Identify which cell holds the provided text, then report its (X, Y) central coordinate. 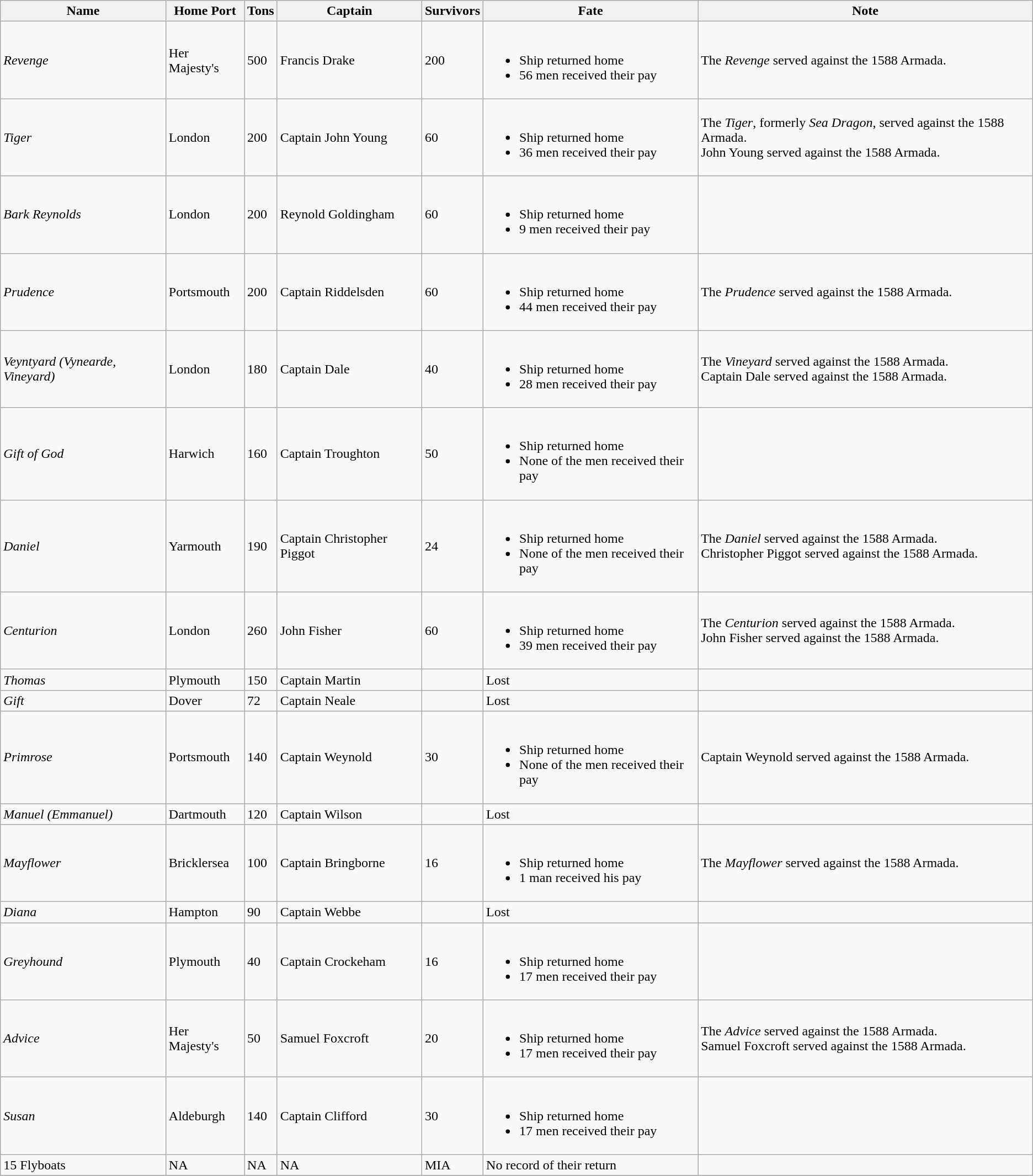
The Tiger, formerly Sea Dragon, served against the 1588 Armada.John Young served against the 1588 Armada. (865, 137)
Aldeburgh (205, 1116)
The Revenge served against the 1588 Armada. (865, 60)
The Vineyard served against the 1588 Armada.Captain Dale served against the 1588 Armada. (865, 369)
Dartmouth (205, 814)
Gift (83, 701)
The Mayflower served against the 1588 Armada. (865, 863)
Revenge (83, 60)
Bark Reynolds (83, 215)
Captain Wilson (349, 814)
Note (865, 11)
Manuel (Emmanuel) (83, 814)
The Advice served against the 1588 Armada.Samuel Foxcroft served against the 1588 Armada. (865, 1039)
Captain Crockeham (349, 961)
Captain Weynold (349, 757)
Centurion (83, 630)
Advice (83, 1039)
Diana (83, 912)
The Daniel served against the 1588 Armada.Christopher Piggot served against the 1588 Armada. (865, 546)
15 Flyboats (83, 1165)
Dover (205, 701)
24 (452, 546)
Home Port (205, 11)
20 (452, 1039)
Tons (261, 11)
Primrose (83, 757)
Veyntyard (Vynearde, Vineyard) (83, 369)
Captain Weynold served against the 1588 Armada. (865, 757)
Prudence (83, 292)
90 (261, 912)
Ship returned home36 men received their pay (590, 137)
The Centurion served against the 1588 Armada.John Fisher served against the 1588 Armada. (865, 630)
Ship returned home1 man received his pay (590, 863)
Ship returned home44 men received their pay (590, 292)
Ship returned home28 men received their pay (590, 369)
Ship returned home56 men received their pay (590, 60)
Captain Dale (349, 369)
Captain Riddelsden (349, 292)
260 (261, 630)
Survivors (452, 11)
Tiger (83, 137)
Samuel Foxcroft (349, 1039)
Reynold Goldingham (349, 215)
Ship returned home39 men received their pay (590, 630)
Ship returned home9 men received their pay (590, 215)
Thomas (83, 680)
72 (261, 701)
120 (261, 814)
Captain Clifford (349, 1116)
Captain Bringborne (349, 863)
Mayflower (83, 863)
180 (261, 369)
No record of their return (590, 1165)
150 (261, 680)
Francis Drake (349, 60)
500 (261, 60)
Hampton (205, 912)
Susan (83, 1116)
Greyhound (83, 961)
100 (261, 863)
Captain Christopher Piggot (349, 546)
190 (261, 546)
Bricklersea (205, 863)
John Fisher (349, 630)
Harwich (205, 453)
Captain John Young (349, 137)
Captain Neale (349, 701)
Captain Martin (349, 680)
Captain Webbe (349, 912)
160 (261, 453)
Yarmouth (205, 546)
The Prudence served against the 1588 Armada. (865, 292)
Name (83, 11)
Gift of God (83, 453)
Fate (590, 11)
Captain Troughton (349, 453)
Captain (349, 11)
Daniel (83, 546)
MIA (452, 1165)
